Identify which cell holds the provided text, then report its [x, y] central coordinate. 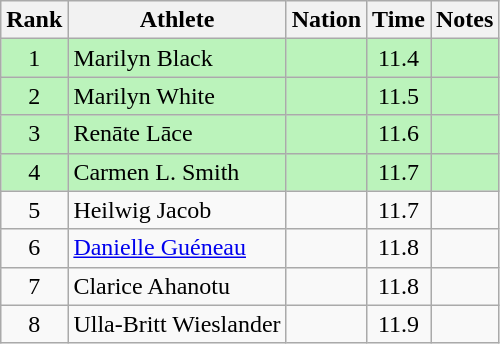
Marilyn White [177, 96]
3 [34, 134]
5 [34, 210]
11.6 [399, 134]
Renāte Lāce [177, 134]
11.9 [399, 324]
Athlete [177, 20]
1 [34, 58]
11.5 [399, 96]
Time [399, 20]
4 [34, 172]
7 [34, 286]
2 [34, 96]
Rank [34, 20]
Marilyn Black [177, 58]
Heilwig Jacob [177, 210]
Ulla-Britt Wieslander [177, 324]
Notes [464, 20]
11.4 [399, 58]
8 [34, 324]
Clarice Ahanotu [177, 286]
Nation [326, 20]
6 [34, 248]
Danielle Guéneau [177, 248]
Carmen L. Smith [177, 172]
